From the cell containing the given text, extract its center point as [x, y] coordinate. 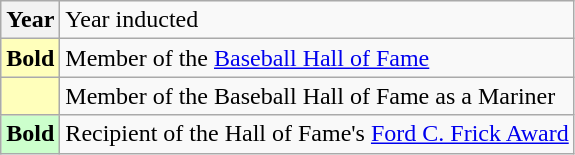
Member of the Baseball Hall of Fame [317, 58]
Year [30, 20]
Recipient of the Hall of Fame's Ford C. Frick Award [317, 134]
Year inducted [317, 20]
Member of the Baseball Hall of Fame as a Mariner [317, 96]
